Extract the (X, Y) coordinate from the center of the cell holding the provided text.  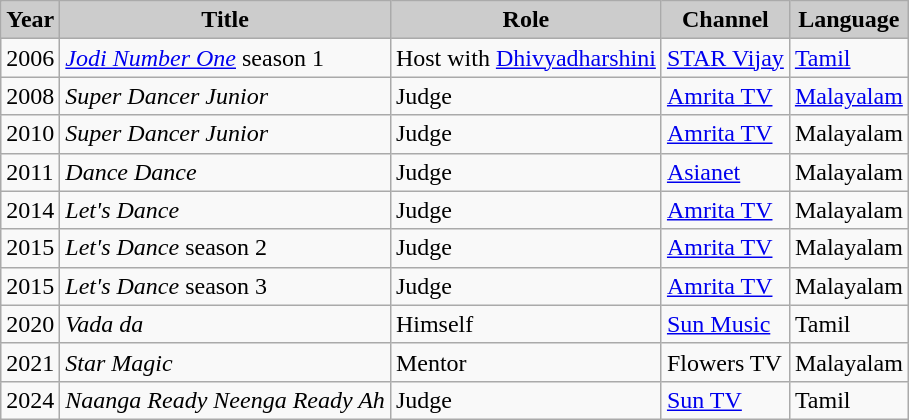
Asianet (725, 172)
Himself (526, 324)
STAR Vijay (725, 58)
Channel (725, 20)
Let's Dance season 3 (226, 286)
2024 (30, 400)
Jodi Number One season 1 (226, 58)
2006 (30, 58)
Vada da (226, 324)
2008 (30, 96)
Sun TV (725, 400)
2010 (30, 134)
Mentor (526, 362)
Year (30, 20)
2014 (30, 210)
Let's Dance (226, 210)
2021 (30, 362)
Naanga Ready Neenga Ready Ah (226, 400)
Role (526, 20)
Host with Dhivyadharshini (526, 58)
Let's Dance season 2 (226, 248)
Sun Music (725, 324)
Title (226, 20)
Language (848, 20)
Star Magic (226, 362)
Flowers TV (725, 362)
Dance Dance (226, 172)
2011 (30, 172)
2020 (30, 324)
